Locate the cell with the specified text and output its [X, Y] center coordinate. 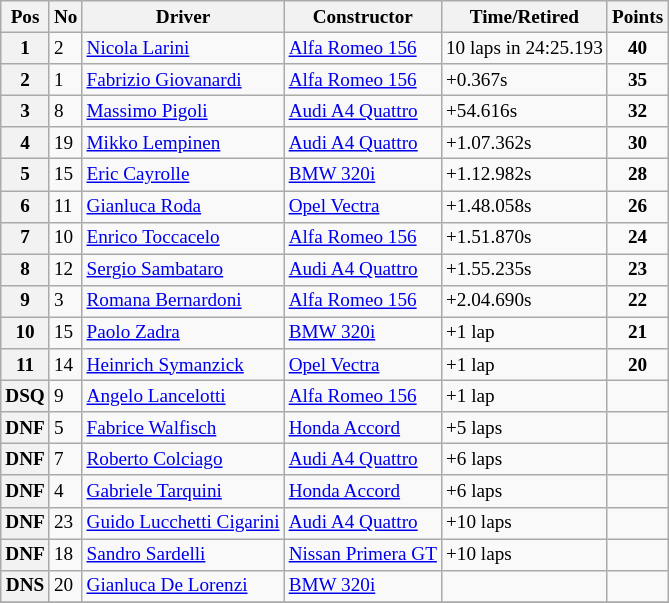
+2.04.690s [524, 301]
22 [637, 301]
Fabrice Walfisch [183, 428]
Sandro Sardelli [183, 554]
Sergio Sambataro [183, 270]
Heinrich Symanzick [183, 365]
30 [637, 143]
14 [66, 365]
Mikko Lempinen [183, 143]
DSQ [26, 396]
Enrico Toccacelo [183, 238]
Roberto Colciago [183, 460]
26 [637, 206]
Time/Retired [524, 17]
+54.616s [524, 111]
Pos [26, 17]
Gianluca De Lorenzi [183, 586]
No [66, 17]
+5 laps [524, 428]
Gianluca Roda [183, 206]
Gabriele Tarquini [183, 491]
Driver [183, 17]
32 [637, 111]
Constructor [362, 17]
Massimo Pigoli [183, 111]
+1.12.982s [524, 175]
+1.07.362s [524, 143]
Points [637, 17]
+1.55.235s [524, 270]
24 [637, 238]
Guido Lucchetti Cigarini [183, 523]
12 [66, 270]
Fabrizio Giovanardi [183, 80]
+1.51.870s [524, 238]
35 [637, 80]
40 [637, 48]
Angelo Lancelotti [183, 396]
+1.48.058s [524, 206]
Eric Cayrolle [183, 175]
+0.367s [524, 80]
6 [26, 206]
DNS [26, 586]
19 [66, 143]
28 [637, 175]
10 laps in 24:25.193 [524, 48]
18 [66, 554]
Nicola Larini [183, 48]
Paolo Zadra [183, 333]
21 [637, 333]
Nissan Primera GT [362, 554]
Romana Bernardoni [183, 301]
